Determine the (X, Y) coordinate at the center of the cell enclosing the given text.  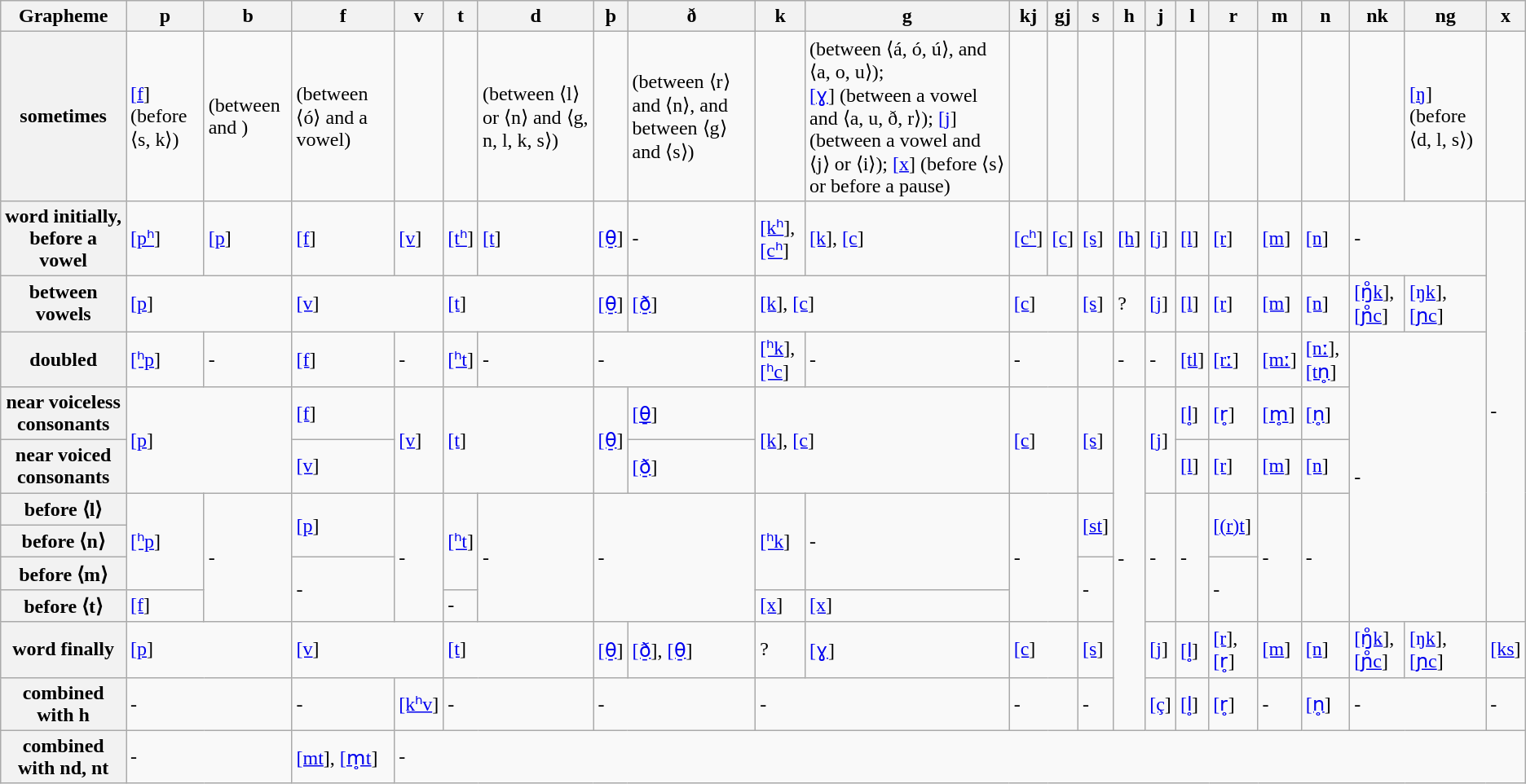
s (1096, 16)
þ (611, 16)
sometimes (64, 117)
[r], [r̥] (1233, 650)
word finally (64, 650)
word initially, before a vowel (64, 238)
[kʰ], [cʰ] (781, 238)
[ç] (1161, 704)
l (1192, 16)
[tl] (1192, 359)
(between ⟨r⟩ and ⟨n⟩, and between ⟨g⟩ and ⟨s⟩) (691, 117)
near voiceless consonants (64, 414)
[st] (1096, 525)
[ð̠], [θ̠] (691, 650)
b (248, 16)
nk (1378, 16)
before ⟨m⟩ (64, 574)
before ⟨t⟩ (64, 606)
j (1161, 16)
f (343, 16)
[ʰk] (781, 541)
t (461, 16)
[pʰ] (165, 238)
r (1233, 16)
(between ⟨á, ó, ú⟩, and ⟨a, o, u⟩);[ɣ] (between a vowel and ⟨a, u, ð, r⟩); [j] (between a vowel and ⟨j⟩ or ⟨i⟩); [x] (before ⟨s⟩ or before a pause) (908, 117)
[m̥] (1280, 414)
g (908, 16)
k (781, 16)
ng (1444, 16)
[tʰ] (461, 238)
kj (1029, 16)
ð (691, 16)
[h] (1130, 238)
[ɣ] (908, 650)
(between ⟨l⟩ or ⟨n⟩ and ⟨g, n, l, k, s⟩) (536, 117)
[cʰ] (1029, 238)
n (1325, 16)
[ŋ] (before ⟨d, l, s⟩) (1444, 117)
[mː] (1280, 359)
(between ⟨ó⟩ and a vowel) (343, 117)
[rː] (1233, 359)
[kʰv] (419, 704)
x (1506, 16)
[ʰk], [ʰc] (781, 359)
before ⟨l⟩ (64, 509)
h (1130, 16)
m (1280, 16)
before ⟨n⟩ (64, 541)
near voiced consonants (64, 466)
doubled (64, 359)
combined with nd, nt (64, 756)
(between and ) (248, 117)
v (419, 16)
p (165, 16)
[ks] (1506, 650)
[(r)t] (1233, 525)
Grapheme (64, 16)
d (536, 16)
gj (1063, 16)
[f] (before ⟨s, k⟩) (165, 117)
between vowels (64, 303)
[mt], [m̥t] (343, 756)
combined with h (64, 704)
[nː], [tn̥] (1325, 359)
